Return the [x, y] coordinate for the center point of the cell that contains the specified text.  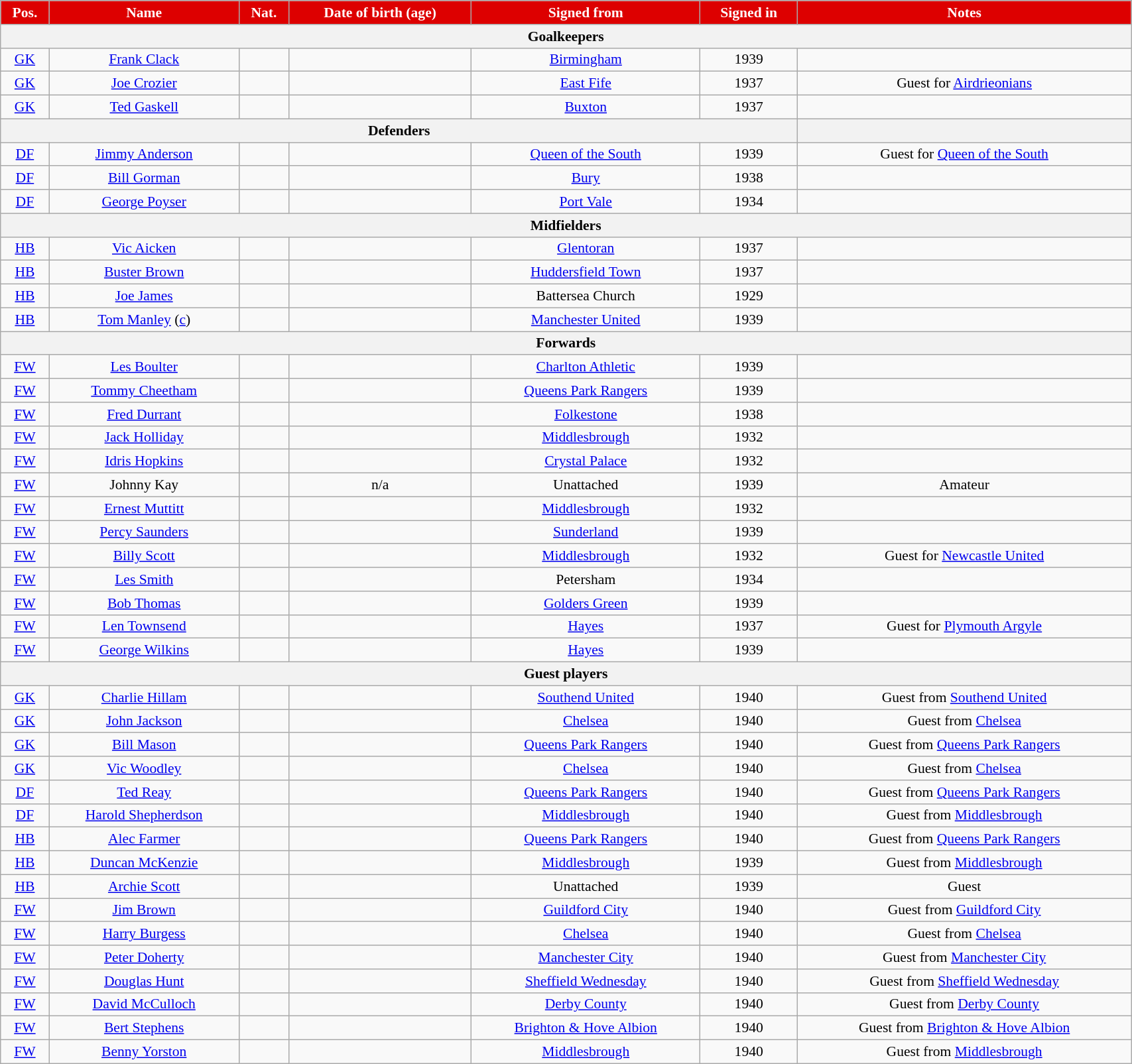
Percy Saunders [144, 532]
Signed from [586, 13]
Golders Green [586, 603]
1929 [749, 296]
Bill Gorman [144, 178]
Guest from Southend United [964, 697]
Signed in [749, 13]
n/a [379, 485]
Duncan McKenzie [144, 863]
Guest players [566, 674]
Manchester United [586, 320]
Bert Stephens [144, 1028]
Bob Thomas [144, 603]
Huddersfield Town [586, 272]
Nat. [264, 13]
Manchester City [586, 957]
Jimmy Anderson [144, 154]
Guest for Plymouth Argyle [964, 626]
Folkestone [586, 414]
Les Boulter [144, 367]
Guest from Guildford City [964, 910]
Johnny Kay [144, 485]
Battersea Church [586, 296]
Name [144, 13]
Idris Hopkins [144, 461]
Southend United [586, 697]
Guest from Brighton & Hove Albion [964, 1028]
Port Vale [586, 202]
Queen of the South [586, 154]
Tom Manley (c) [144, 320]
Petersham [586, 579]
Bury [586, 178]
Harry Burgess [144, 934]
Vic Woodley [144, 768]
Guildford City [586, 910]
Archie Scott [144, 886]
Forwards [566, 343]
Birmingham [586, 60]
Guest from Manchester City [964, 957]
Joe Crozier [144, 84]
Ernest Muttitt [144, 508]
Peter Doherty [144, 957]
Jack Holliday [144, 438]
Goalkeepers [566, 36]
Douglas Hunt [144, 981]
Guest from Sheffield Wednesday [964, 981]
Ted Reay [144, 792]
Benny Yorston [144, 1052]
George Wilkins [144, 650]
Les Smith [144, 579]
Notes [964, 13]
Date of birth (age) [379, 13]
Defenders [399, 131]
Guest for Airdrieonians [964, 84]
Midfielders [566, 225]
East Fife [586, 84]
Guest for Queen of the South [964, 154]
Jim Brown [144, 910]
Amateur [964, 485]
Guest [964, 886]
John Jackson [144, 721]
Fred Durrant [144, 414]
Crystal Palace [586, 461]
Frank Clack [144, 60]
Derby County [586, 1004]
Charlie Hillam [144, 697]
Joe James [144, 296]
Buxton [586, 107]
Ted Gaskell [144, 107]
Bill Mason [144, 745]
Guest from Derby County [964, 1004]
Alec Farmer [144, 839]
Vic Aicken [144, 249]
Billy Scott [144, 556]
Sunderland [586, 532]
David McCulloch [144, 1004]
Tommy Cheetham [144, 390]
Pos. [25, 13]
Buster Brown [144, 272]
Charlton Athletic [586, 367]
Glentoran [586, 249]
Harold Shepherdson [144, 815]
Guest for Newcastle United [964, 556]
Sheffield Wednesday [586, 981]
George Poyser [144, 202]
Len Townsend [144, 626]
Brighton & Hove Albion [586, 1028]
